Scan for the cell matching the given text and deliver its [x, y] coordinate at center. 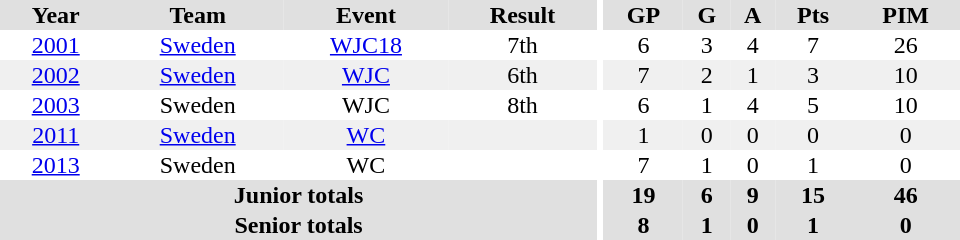
Pts [813, 15]
Senior totals [298, 225]
Junior totals [298, 195]
G [706, 15]
26 [906, 45]
19 [644, 195]
GP [644, 15]
8th [522, 105]
Result [522, 15]
2002 [56, 75]
A [752, 15]
2013 [56, 165]
15 [813, 195]
Year [56, 15]
PIM [906, 15]
2 [706, 75]
2001 [56, 45]
9 [752, 195]
WJC18 [366, 45]
7th [522, 45]
5 [813, 105]
Team [198, 15]
Event [366, 15]
46 [906, 195]
2011 [56, 135]
2003 [56, 105]
8 [644, 225]
6th [522, 75]
